Find where the given text appears and provide that cell's center as [x, y] coordinate. 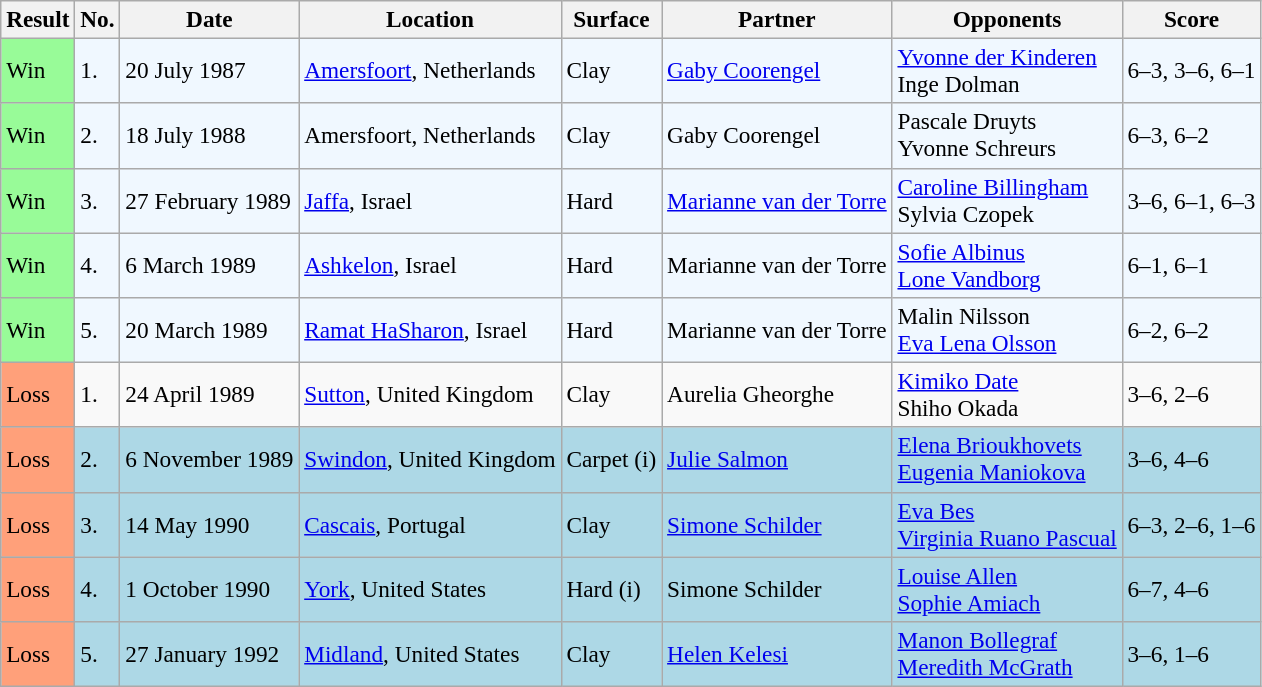
Yvonne der Kinderen Inge Dolman [1007, 70]
Midland, United States [430, 654]
6 November 1989 [210, 460]
Jaffa, Israel [430, 200]
Surface [612, 19]
6–3, 6–2 [1192, 136]
3–6, 6–1, 6–3 [1192, 200]
18 July 1988 [210, 136]
Score [1192, 19]
Hard (i) [612, 588]
3–6, 1–6 [1192, 654]
Opponents [1007, 19]
Result [38, 19]
6–2, 6–2 [1192, 330]
27 January 1992 [210, 654]
6–3, 3–6, 6–1 [1192, 70]
Swindon, United Kingdom [430, 460]
Location [430, 19]
6–3, 2–6, 1–6 [1192, 524]
3–6, 2–6 [1192, 394]
1 October 1990 [210, 588]
6–1, 6–1 [1192, 264]
Malin Nilsson Eva Lena Olsson [1007, 330]
Ashkelon, Israel [430, 264]
Aurelia Gheorghe [777, 394]
York, United States [430, 588]
Carpet (i) [612, 460]
Kimiko Date Shiho Okada [1007, 394]
Julie Salmon [777, 460]
6 March 1989 [210, 264]
14 May 1990 [210, 524]
Sofie Albinus Lone Vandborg [1007, 264]
3–6, 4–6 [1192, 460]
Date [210, 19]
Cascais, Portugal [430, 524]
Pascale Druyts Yvonne Schreurs [1007, 136]
Helen Kelesi [777, 654]
Louise Allen Sophie Amiach [1007, 588]
6–7, 4–6 [1192, 588]
Sutton, United Kingdom [430, 394]
Partner [777, 19]
No. [98, 19]
20 July 1987 [210, 70]
Elena Brioukhovets Eugenia Maniokova [1007, 460]
20 March 1989 [210, 330]
Caroline Billingham Sylvia Czopek [1007, 200]
Ramat HaSharon, Israel [430, 330]
Eva Bes Virginia Ruano Pascual [1007, 524]
Manon Bollegraf Meredith McGrath [1007, 654]
24 April 1989 [210, 394]
27 February 1989 [210, 200]
